Detect which cell encompasses the target text, then output its [x, y] center coordinate. 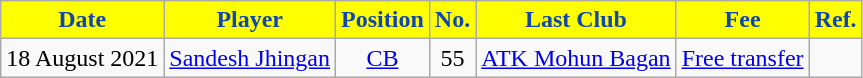
Player [250, 20]
CB [383, 58]
Position [383, 20]
18 August 2021 [82, 58]
ATK Mohun Bagan [576, 58]
Sandesh Jhingan [250, 58]
55 [452, 58]
Ref. [836, 20]
Date [82, 20]
Fee [742, 20]
Free transfer [742, 58]
No. [452, 20]
Last Club [576, 20]
